Search for the cell housing the specified text and yield its [x, y] center coordinate. 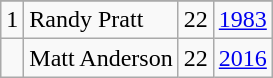
1983 [242, 20]
2016 [242, 58]
Randy Pratt [101, 20]
Matt Anderson [101, 58]
1 [12, 20]
